Return the (X, Y) coordinate for the center point of the cell that contains the specified text.  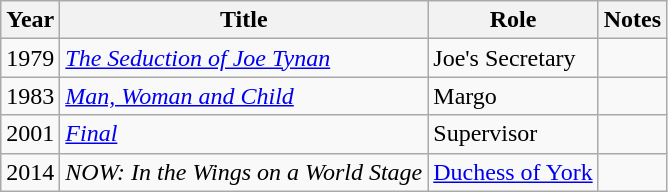
Supervisor (513, 134)
1979 (30, 58)
Final (244, 134)
Notes (632, 20)
2001 (30, 134)
1983 (30, 96)
Year (30, 20)
Margo (513, 96)
Role (513, 20)
Title (244, 20)
Joe's Secretary (513, 58)
Duchess of York (513, 172)
2014 (30, 172)
The Seduction of Joe Tynan (244, 58)
NOW: In the Wings on a World Stage (244, 172)
Man, Woman and Child (244, 96)
